Pinpoint the cell where the given text exists, returning its [x, y] midpoint coordinate. 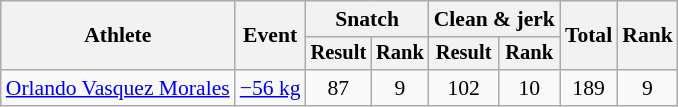
87 [339, 88]
189 [588, 88]
Snatch [368, 19]
102 [464, 88]
−56 kg [270, 88]
10 [530, 88]
Athlete [118, 36]
Event [270, 36]
Clean & jerk [494, 19]
Total [588, 36]
Orlando Vasquez Morales [118, 88]
